For the text-containing cell, return its midpoint in (X, Y) coordinate format. 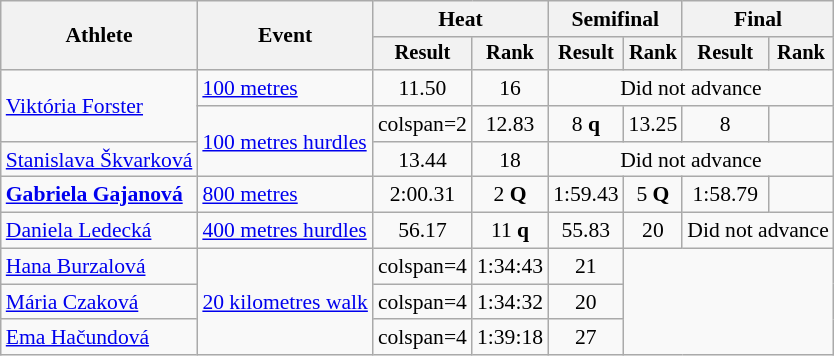
Heat (460, 19)
56.17 (422, 231)
8 q (586, 124)
1:34:32 (510, 302)
2:00.31 (422, 195)
1:58.79 (725, 195)
100 metres hurdles (285, 142)
400 metres hurdles (285, 231)
Mária Czaková (100, 302)
Event (285, 36)
colspan=2 (422, 124)
Semifinal (615, 19)
Daniela Ledecká (100, 231)
18 (510, 160)
100 metres (285, 88)
21 (586, 267)
Hana Burzalová (100, 267)
5 Q (654, 195)
55.83 (586, 231)
Stanislava Škvarková (100, 160)
11.50 (422, 88)
27 (586, 338)
11 q (510, 231)
13.25 (654, 124)
1:59.43 (586, 195)
1:34:43 (510, 267)
Athlete (100, 36)
800 metres (285, 195)
Final (758, 19)
2 Q (510, 195)
20 kilometres walk (285, 302)
16 (510, 88)
13.44 (422, 160)
Gabriela Gajanová (100, 195)
1:39:18 (510, 338)
8 (725, 124)
Viktória Forster (100, 106)
12.83 (510, 124)
Ema Hačundová (100, 338)
